Return (X, Y) of the center of cell containing provided text 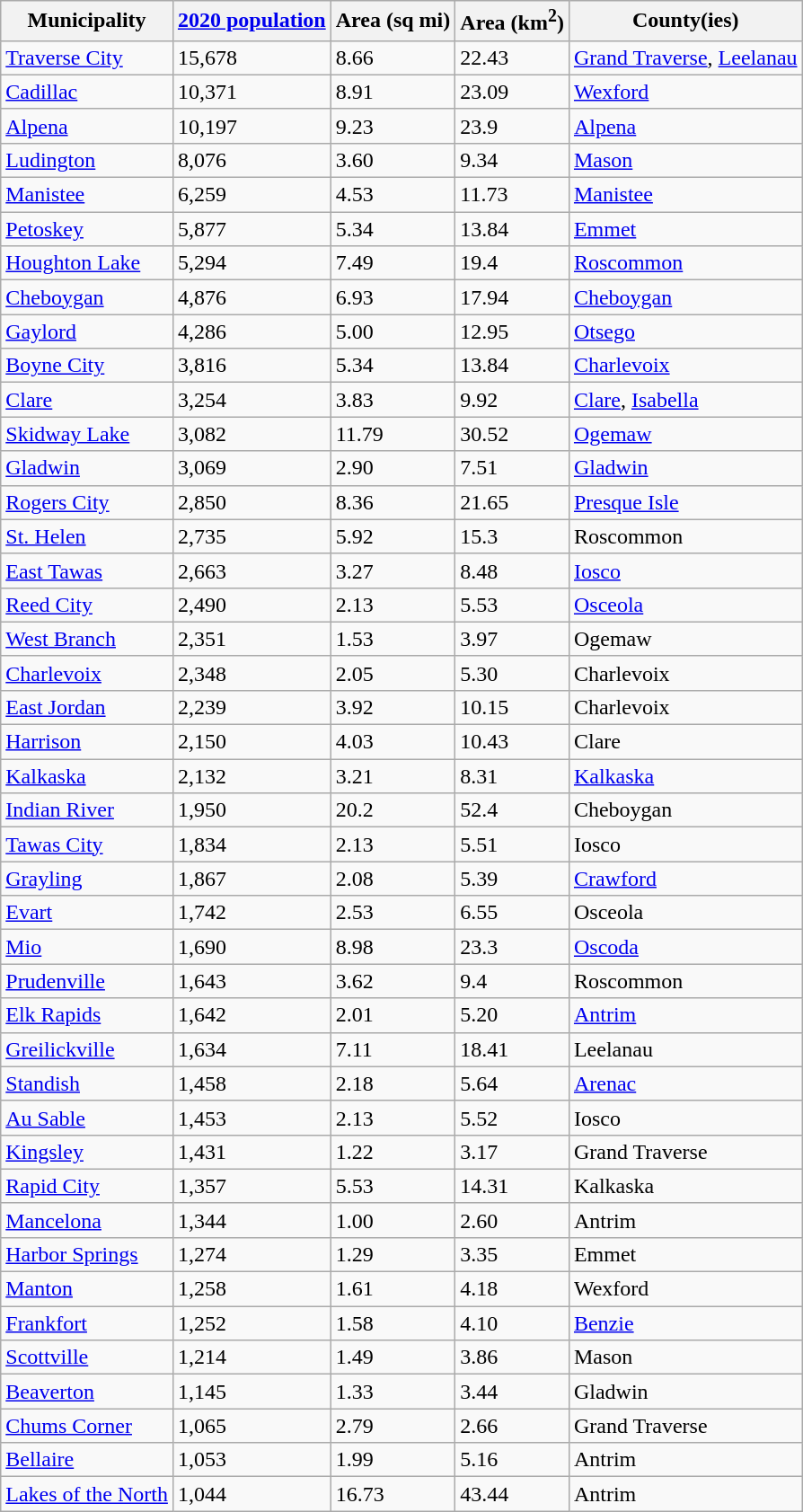
1,252 (251, 1323)
1,642 (251, 1015)
Frankfort (87, 1323)
11.73 (512, 195)
2,239 (251, 707)
1,065 (251, 1426)
22.43 (512, 57)
7.49 (393, 263)
Benzie (685, 1323)
4,876 (251, 297)
1,950 (251, 810)
2,351 (251, 639)
2,150 (251, 742)
6.93 (393, 297)
Houghton Lake (87, 263)
East Jordan (87, 707)
3.35 (512, 1254)
3.21 (393, 776)
Rogers City (87, 502)
8.48 (512, 570)
1,458 (251, 1083)
12.95 (512, 332)
3,254 (251, 400)
2.79 (393, 1426)
2.60 (512, 1220)
30.52 (512, 434)
Gaylord (87, 332)
4.53 (393, 195)
5.92 (393, 536)
5.39 (512, 879)
3.60 (393, 160)
Reed City (87, 605)
2,663 (251, 570)
Grayling (87, 879)
4.03 (393, 742)
2.08 (393, 879)
9.23 (393, 126)
Municipality (87, 22)
Standish (87, 1083)
1,274 (251, 1254)
5.20 (512, 1015)
1,690 (251, 947)
14.31 (512, 1186)
Scottville (87, 1357)
5,877 (251, 229)
2.05 (393, 673)
2.53 (393, 913)
3,816 (251, 366)
1,053 (251, 1460)
Indian River (87, 810)
1,044 (251, 1494)
9.34 (512, 160)
6,259 (251, 195)
8.91 (393, 92)
6.55 (512, 913)
2020 population (251, 22)
3.17 (512, 1152)
1.33 (393, 1392)
Arenac (685, 1083)
2.66 (512, 1426)
9.92 (512, 400)
1,742 (251, 913)
2.18 (393, 1083)
Area (sq mi) (393, 22)
1,634 (251, 1049)
1,643 (251, 981)
County(ies) (685, 22)
52.4 (512, 810)
3.97 (512, 639)
Greilickville (87, 1049)
10.43 (512, 742)
20.2 (393, 810)
Beaverton (87, 1392)
1.58 (393, 1323)
3.27 (393, 570)
5.52 (512, 1118)
2,348 (251, 673)
16.73 (393, 1494)
Au Sable (87, 1118)
15.3 (512, 536)
Clare, Isabella (685, 400)
3.86 (512, 1357)
Bellaire (87, 1460)
10,197 (251, 126)
1.00 (393, 1220)
9.4 (512, 981)
5.16 (512, 1460)
2,735 (251, 536)
43.44 (512, 1494)
8.31 (512, 776)
Mancelona (87, 1220)
18.41 (512, 1049)
7.51 (512, 468)
2.90 (393, 468)
Presque Isle (685, 502)
Area (km2) (512, 22)
East Tawas (87, 570)
1.29 (393, 1254)
Mio (87, 947)
Harrison (87, 742)
4.18 (512, 1289)
2.01 (393, 1015)
5.51 (512, 844)
17.94 (512, 297)
1.99 (393, 1460)
1.61 (393, 1289)
5.30 (512, 673)
5.64 (512, 1083)
23.9 (512, 126)
Cadillac (87, 92)
Lakes of the North (87, 1494)
1,344 (251, 1220)
Crawford (685, 879)
1,834 (251, 844)
Petoskey (87, 229)
St. Helen (87, 536)
4,286 (251, 332)
5.00 (393, 332)
8.98 (393, 947)
8,076 (251, 160)
1.22 (393, 1152)
5,294 (251, 263)
10,371 (251, 92)
Kingsley (87, 1152)
1,431 (251, 1152)
3.92 (393, 707)
Tawas City (87, 844)
1,357 (251, 1186)
4.10 (512, 1323)
Traverse City (87, 57)
2,490 (251, 605)
Ludington (87, 160)
19.4 (512, 263)
3.83 (393, 400)
10.15 (512, 707)
1,867 (251, 879)
23.09 (512, 92)
Rapid City (87, 1186)
8.36 (393, 502)
11.79 (393, 434)
Otsego (685, 332)
Elk Rapids (87, 1015)
8.66 (393, 57)
1.53 (393, 639)
Prudenville (87, 981)
1,145 (251, 1392)
Oscoda (685, 947)
Evart (87, 913)
7.11 (393, 1049)
1,258 (251, 1289)
3.62 (393, 981)
Harbor Springs (87, 1254)
3.44 (512, 1392)
1,214 (251, 1357)
Boyne City (87, 366)
West Branch (87, 639)
Skidway Lake (87, 434)
15,678 (251, 57)
2,850 (251, 502)
Manton (87, 1289)
1.49 (393, 1357)
3,069 (251, 468)
3,082 (251, 434)
Leelanau (685, 1049)
Chums Corner (87, 1426)
2,132 (251, 776)
23.3 (512, 947)
1,453 (251, 1118)
21.65 (512, 502)
Grand Traverse, Leelanau (685, 57)
